Extract the [X, Y] coordinate from the center of the cell holding the provided text.  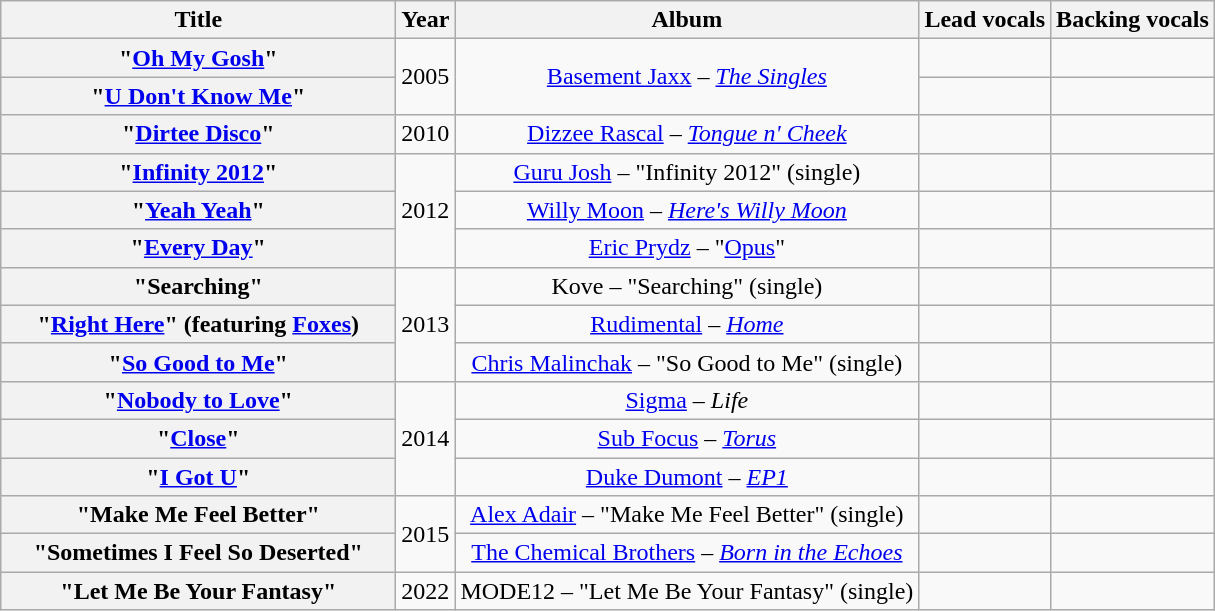
Title [198, 20]
2010 [426, 134]
"Sometimes I Feel So Deserted" [198, 553]
"Infinity 2012" [198, 172]
Album [687, 20]
"Yeah Yeah" [198, 210]
2022 [426, 591]
2013 [426, 324]
Year [426, 20]
Willy Moon – Here's Willy Moon [687, 210]
Basement Jaxx – The Singles [687, 77]
"So Good to Me" [198, 362]
Duke Dumont – EP1 [687, 477]
2014 [426, 438]
2015 [426, 534]
"Right Here" (featuring Foxes) [198, 324]
"Oh My Gosh" [198, 58]
Backing vocals [1133, 20]
2005 [426, 77]
Kove – "Searching" (single) [687, 286]
"Dirtee Disco" [198, 134]
Rudimental – Home [687, 324]
2012 [426, 210]
"I Got U" [198, 477]
Alex Adair – "Make Me Feel Better" (single) [687, 515]
"Nobody to Love" [198, 400]
Chris Malinchak – "So Good to Me" (single) [687, 362]
"Make Me Feel Better" [198, 515]
"U Don't Know Me" [198, 96]
Sub Focus – Torus [687, 438]
"Close" [198, 438]
"Every Day" [198, 248]
"Let Me Be Your Fantasy" [198, 591]
MODE12 – "Let Me Be Your Fantasy" (single) [687, 591]
Lead vocals [985, 20]
The Chemical Brothers – Born in the Echoes [687, 553]
Dizzee Rascal – Tongue n' Cheek [687, 134]
"Searching" [198, 286]
Eric Prydz – "Opus" [687, 248]
Sigma – Life [687, 400]
Guru Josh – "Infinity 2012" (single) [687, 172]
